Locate the cell with the specified text and output its [X, Y] center coordinate. 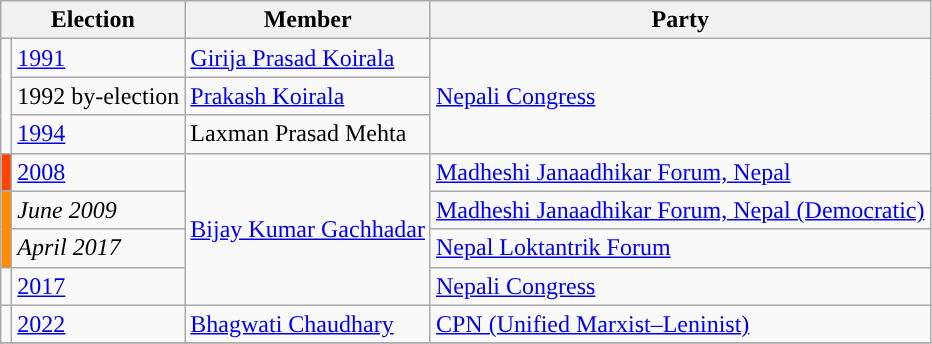
Madheshi Janaadhikar Forum, Nepal (Democratic) [680, 210]
Nepal Loktantrik Forum [680, 248]
June 2009 [98, 210]
1991 [98, 58]
Bijay Kumar Gachhadar [308, 229]
Girija Prasad Koirala [308, 58]
1992 by-election [98, 96]
Party [680, 20]
Laxman Prasad Mehta [308, 134]
1994 [98, 134]
Madheshi Janaadhikar Forum, Nepal [680, 172]
Prakash Koirala [308, 96]
Election [93, 20]
April 2017 [98, 248]
Bhagwati Chaudhary [308, 324]
Member [308, 20]
2008 [98, 172]
CPN (Unified Marxist–Leninist) [680, 324]
2022 [98, 324]
2017 [98, 286]
